Search for the cell housing the specified text and yield its [X, Y] center coordinate. 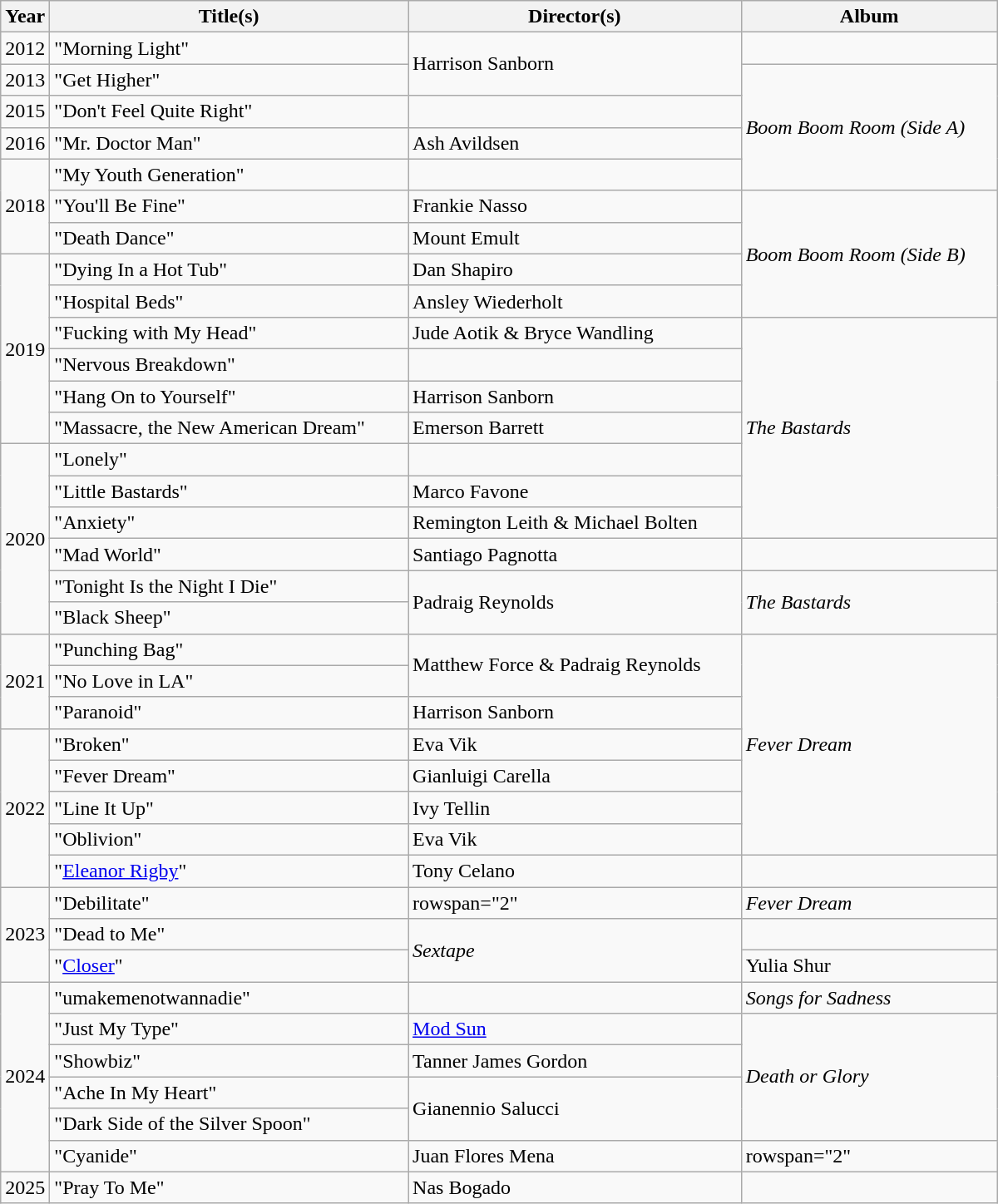
2015 [25, 111]
Juan Flores Mena [576, 1156]
"umakemenotwannadie" [230, 998]
"Little Bastards" [230, 491]
2016 [25, 143]
"Dead to Me" [230, 935]
Album [869, 17]
"Mr. Doctor Man" [230, 143]
Matthew Force & Padraig Reynolds [576, 665]
2020 [25, 539]
Boom Boom Room (Side A) [869, 127]
"Closer" [230, 966]
"Showbiz" [230, 1061]
Nas Bogado [576, 1187]
2013 [25, 80]
"You'll Be Fine" [230, 206]
Ivy Tellin [576, 807]
"Dying In a Hot Tub" [230, 269]
"Lonely" [230, 460]
"Massacre, the New American Dream" [230, 428]
Boom Boom Room (Side B) [869, 254]
Gianluigi Carella [576, 776]
"Hospital Beds" [230, 301]
2012 [25, 48]
"No Love in LA" [230, 681]
Jude Aotik & Bryce Wandling [576, 333]
Title(s) [230, 17]
"Ache In My Heart" [230, 1093]
2025 [25, 1187]
Ansley Wiederholt [576, 301]
Remington Leith & Michael Bolten [576, 523]
"Eleanor Rigby" [230, 871]
"Just My Type" [230, 1029]
2023 [25, 934]
Padraig Reynolds [576, 602]
2022 [25, 807]
"Fucking with My Head" [230, 333]
"My Youth Generation" [230, 175]
"Fever Dream" [230, 776]
"Punching Bag" [230, 649]
"Broken" [230, 744]
Tony Celano [576, 871]
"Mad World" [230, 555]
Gianennio Salucci [576, 1108]
2021 [25, 681]
"Pray To Me" [230, 1187]
Sextape [576, 950]
Director(s) [576, 17]
Dan Shapiro [576, 269]
Songs for Sadness [869, 998]
Ash Avildsen [576, 143]
Mount Emult [576, 238]
Santiago Pagnotta [576, 555]
Yulia Shur [869, 966]
Frankie Nasso [576, 206]
"Debilitate" [230, 902]
"Death Dance" [230, 238]
"Black Sheep" [230, 618]
"Line It Up" [230, 807]
"Cyanide" [230, 1156]
"Paranoid" [230, 713]
Marco Favone [576, 491]
"Nervous Breakdown" [230, 364]
"Tonight Is the Night I Die" [230, 586]
Death or Glory [869, 1077]
2019 [25, 348]
2018 [25, 206]
"Oblivion" [230, 839]
Emerson Barrett [576, 428]
"Anxiety" [230, 523]
Mod Sun [576, 1029]
"Morning Light" [230, 48]
"Get Higher" [230, 80]
Tanner James Gordon [576, 1061]
"Dark Side of the Silver Spoon" [230, 1124]
Year [25, 17]
2024 [25, 1077]
"Hang On to Yourself" [230, 397]
"Don't Feel Quite Right" [230, 111]
